Identify which cell holds the provided text, then report its [X, Y] central coordinate. 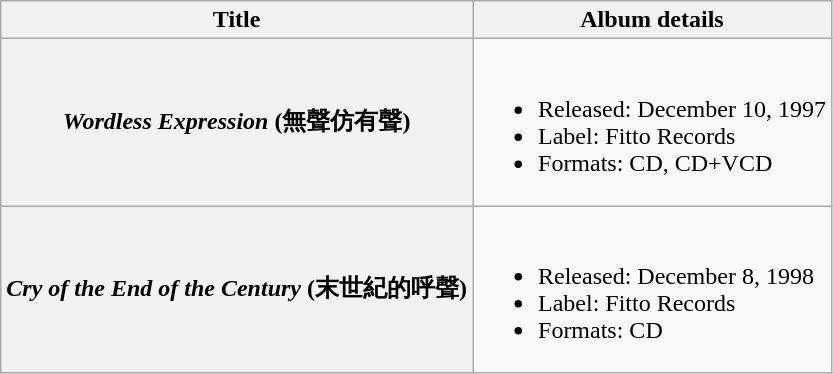
Cry of the End of the Century (末世紀的呼聲) [237, 290]
Title [237, 20]
Released: December 8, 1998Label: Fitto RecordsFormats: CD [652, 290]
Released: December 10, 1997Label: Fitto RecordsFormats: CD, CD+VCD [652, 122]
Album details [652, 20]
Wordless Expression (無聲仿有聲) [237, 122]
